Detect which cell encompasses the target text, then output its [X, Y] center coordinate. 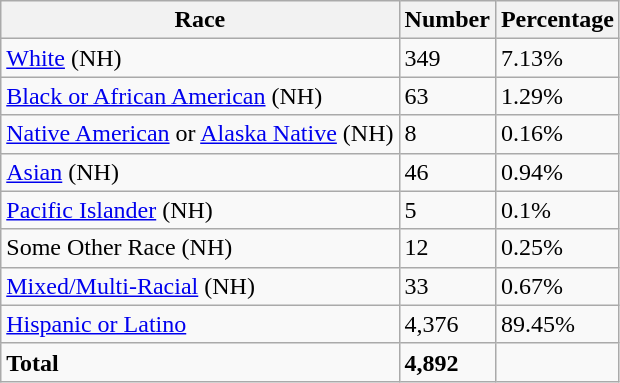
Black or African American (NH) [200, 96]
0.25% [557, 248]
White (NH) [200, 58]
Total [200, 362]
349 [447, 58]
Pacific Islander (NH) [200, 210]
5 [447, 210]
Asian (NH) [200, 172]
12 [447, 248]
Native American or Alaska Native (NH) [200, 134]
Some Other Race (NH) [200, 248]
0.94% [557, 172]
Number [447, 20]
1.29% [557, 96]
0.16% [557, 134]
7.13% [557, 58]
0.67% [557, 286]
4,376 [447, 324]
63 [447, 96]
46 [447, 172]
4,892 [447, 362]
0.1% [557, 210]
Hispanic or Latino [200, 324]
89.45% [557, 324]
8 [447, 134]
Race [200, 20]
Percentage [557, 20]
33 [447, 286]
Mixed/Multi-Racial (NH) [200, 286]
